Determine the (x, y) coordinate at the center of the cell enclosing the given text.  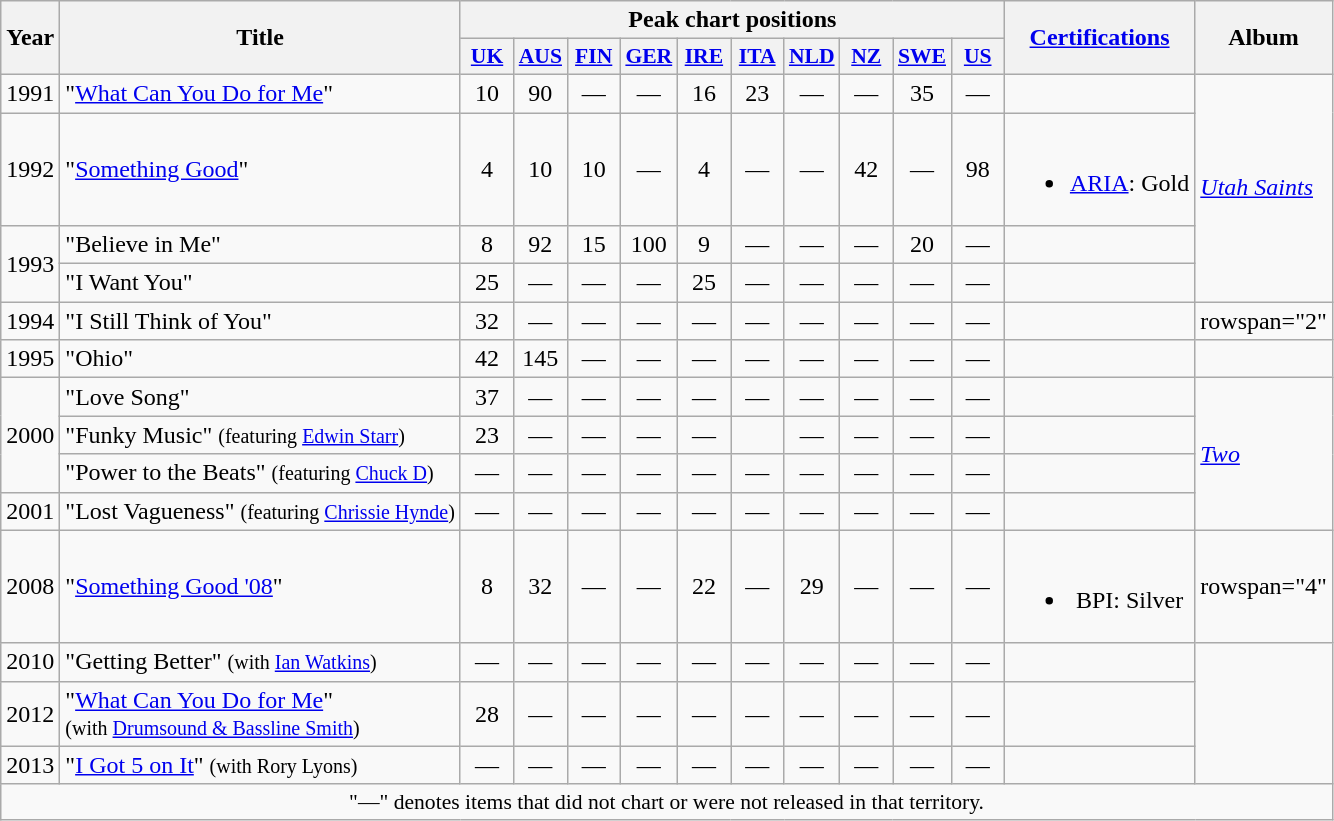
9 (704, 245)
rowspan="2" (1264, 321)
2001 (30, 511)
"Power to the Beats" (featuring Chuck D) (260, 473)
2000 (30, 435)
NZ (866, 57)
AUS (540, 57)
28 (486, 714)
Album (1264, 38)
"—" denotes items that did not chart or were not released in that territory. (667, 802)
"Love Song" (260, 397)
1995 (30, 359)
GER (648, 57)
1993 (30, 264)
"I Still Think of You" (260, 321)
92 (540, 245)
29 (812, 586)
Title (260, 38)
rowspan="4" (1264, 586)
Certifications (1099, 38)
2008 (30, 586)
BPI: Silver (1099, 586)
"Something Good" (260, 168)
Utah Saints (1264, 188)
UK (486, 57)
100 (648, 245)
"What Can You Do for Me"(with Drumsound & Bassline Smith) (260, 714)
"Ohio" (260, 359)
22 (704, 586)
"I Want You" (260, 283)
Year (30, 38)
20 (922, 245)
"Funky Music" (featuring Edwin Starr) (260, 435)
1994 (30, 321)
90 (540, 93)
"Getting Better" (with Ian Watkins) (260, 662)
2010 (30, 662)
Peak chart positions (732, 20)
"What Can You Do for Me" (260, 93)
ITA (758, 57)
NLD (812, 57)
16 (704, 93)
37 (486, 397)
15 (594, 245)
SWE (922, 57)
"Believe in Me" (260, 245)
98 (978, 168)
145 (540, 359)
US (978, 57)
FIN (594, 57)
"I Got 5 on It" (with Rory Lyons) (260, 765)
"Lost Vagueness" (featuring Chrissie Hynde) (260, 511)
1991 (30, 93)
ARIA: Gold (1099, 168)
IRE (704, 57)
"Something Good '08" (260, 586)
35 (922, 93)
1992 (30, 168)
Two (1264, 454)
2012 (30, 714)
2013 (30, 765)
